Return (x, y) of the center of cell containing provided text 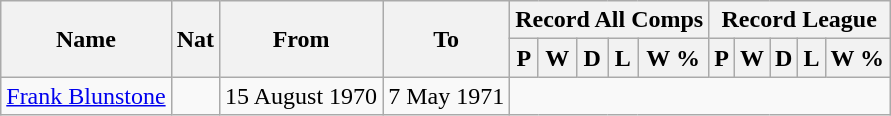
Frank Blunstone (86, 96)
Record All Comps (610, 20)
Nat (195, 39)
7 May 1971 (446, 96)
15 August 1970 (302, 96)
Name (86, 39)
To (446, 39)
Record League (800, 20)
From (302, 39)
